Scan for the cell matching the given text and deliver its [X, Y] coordinate at center. 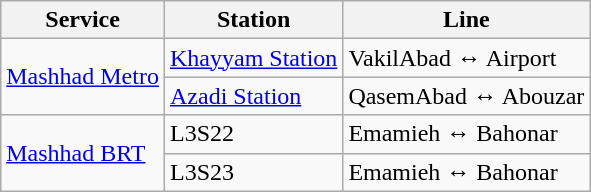
L3S22 [253, 134]
Mashhad BRT [83, 153]
QasemAbad ↔ Abouzar [466, 96]
Azadi Station [253, 96]
Khayyam Station [253, 58]
Mashhad Metro [83, 77]
Line [466, 20]
Service [83, 20]
VakilAbad ↔ Airport [466, 58]
Station [253, 20]
L3S23 [253, 172]
